Return the (X, Y) coordinate for the center point of the cell that contains the specified text.  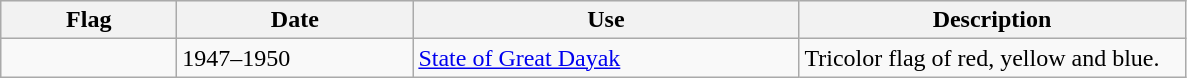
Use (606, 20)
State of Great Dayak (606, 58)
Date (295, 20)
Description (992, 20)
Flag (89, 20)
1947–1950 (295, 58)
Tricolor flag of red, yellow and blue. (992, 58)
